For the text-containing cell, return its midpoint in (x, y) coordinate format. 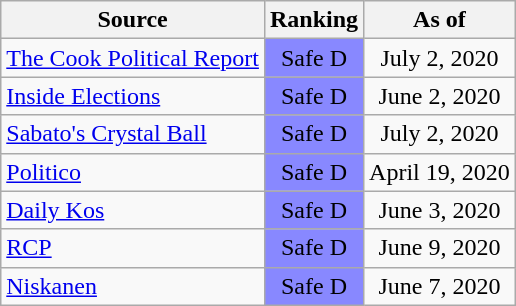
As of (440, 20)
The Cook Political Report (133, 58)
Niskanen (133, 286)
Daily Kos (133, 210)
April 19, 2020 (440, 172)
RCP (133, 248)
June 7, 2020 (440, 286)
June 2, 2020 (440, 96)
Sabato's Crystal Ball (133, 134)
Source (133, 20)
June 3, 2020 (440, 210)
June 9, 2020 (440, 248)
Ranking (314, 20)
Inside Elections (133, 96)
Politico (133, 172)
